Return the (x, y) coordinate for the center point of the cell that contains the specified text.  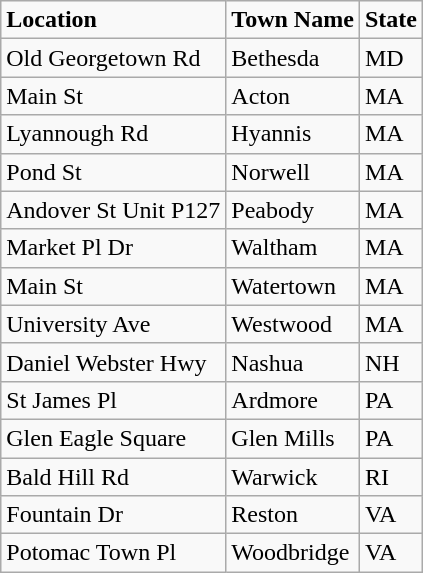
Location (114, 20)
Lyannough Rd (114, 134)
Potomac Town Pl (114, 553)
Waltham (293, 248)
St James Pl (114, 400)
Peabody (293, 210)
RI (390, 477)
Westwood (293, 324)
NH (390, 362)
Reston (293, 515)
Fountain Dr (114, 515)
Pond St (114, 172)
Nashua (293, 362)
Acton (293, 96)
Old Georgetown Rd (114, 58)
Town Name (293, 20)
Hyannis (293, 134)
Andover St Unit P127 (114, 210)
Woodbridge (293, 553)
University Ave (114, 324)
Bethesda (293, 58)
Daniel Webster Hwy (114, 362)
Warwick (293, 477)
Ardmore (293, 400)
MD (390, 58)
State (390, 20)
Glen Eagle Square (114, 438)
Norwell (293, 172)
Bald Hill Rd (114, 477)
Watertown (293, 286)
Glen Mills (293, 438)
Market Pl Dr (114, 248)
